Capture the cell that displays the provided text and extract its (x, y) central coordinate. 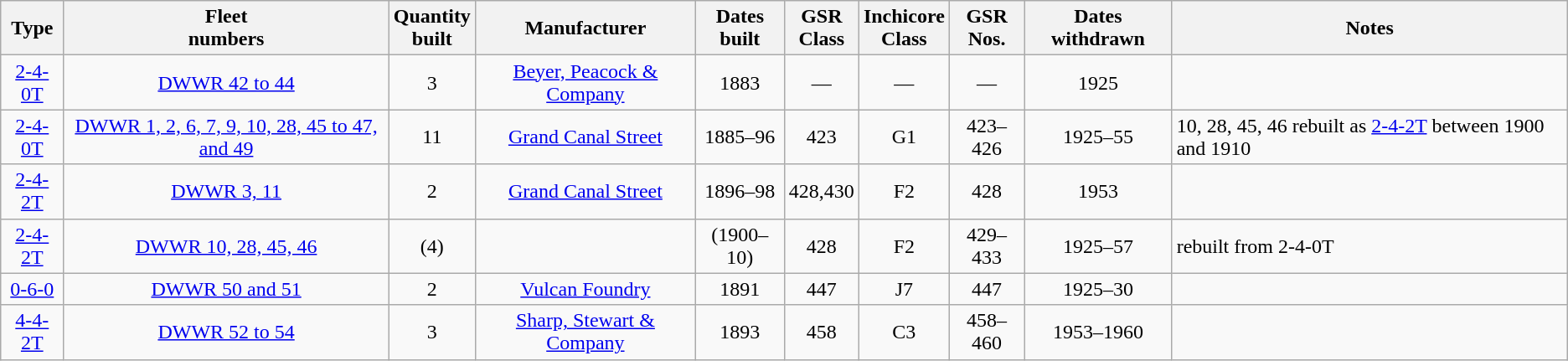
DWWR 42 to 44 (226, 82)
1883 (740, 82)
4-4-2T (32, 332)
1953 (1098, 191)
GSRNos. (987, 28)
458 (821, 332)
11 (432, 137)
Vulcan Foundry (585, 289)
Datesbuilt (740, 28)
Notes (1369, 28)
0-6-0 (32, 289)
423 (821, 137)
G1 (904, 137)
DWWR 10, 28, 45, 46 (226, 246)
DWWR 3, 11 (226, 191)
423–426 (987, 137)
1893 (740, 332)
J7 (904, 289)
1925–57 (1098, 246)
Quantitybuilt (432, 28)
(4) (432, 246)
429–433 (987, 246)
458–460 (987, 332)
1953–1960 (1098, 332)
InchicoreClass (904, 28)
(1900–10) (740, 246)
10, 28, 45, 46 rebuilt as 2-4-2T between 1900 and 1910 (1369, 137)
1891 (740, 289)
1925–30 (1098, 289)
428,430 (821, 191)
1896–98 (740, 191)
Sharp, Stewart & Company (585, 332)
Type (32, 28)
Beyer, Peacock & Company (585, 82)
DWWR 1, 2, 6, 7, 9, 10, 28, 45 to 47, and 49 (226, 137)
Dates withdrawn (1098, 28)
C3 (904, 332)
1925 (1098, 82)
Manufacturer (585, 28)
DWWR 52 to 54 (226, 332)
rebuilt from 2-4-0T (1369, 246)
1885–96 (740, 137)
DWWR 50 and 51 (226, 289)
1925–55 (1098, 137)
Fleetnumbers (226, 28)
GSRClass (821, 28)
